Detect which cell encompasses the target text, then output its (X, Y) center coordinate. 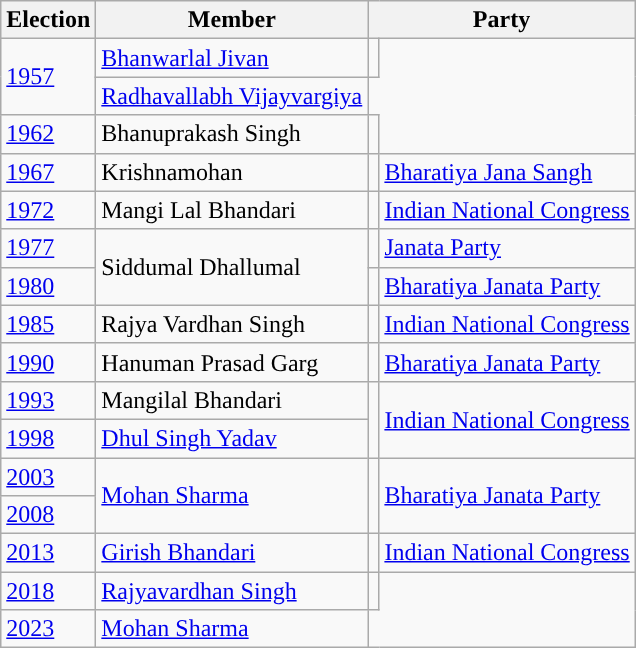
Bhanuprakash Singh (232, 134)
2018 (48, 591)
Bhanwarlal Jivan (232, 58)
Janata Party (507, 248)
1980 (48, 286)
Mangi Lal Bhandari (232, 210)
1990 (48, 362)
1972 (48, 210)
1957 (48, 77)
1962 (48, 134)
Siddumal Dhallumal (232, 267)
Member (232, 20)
2008 (48, 515)
1967 (48, 172)
Radhavallabh Vijayvargiya (232, 96)
Party (502, 20)
Election (48, 20)
1985 (48, 324)
1977 (48, 248)
Dhul Singh Yadav (232, 438)
Krishnamohan (232, 172)
Rajyavardhan Singh (232, 591)
2013 (48, 553)
Rajya Vardhan Singh (232, 324)
2003 (48, 477)
1998 (48, 438)
Bharatiya Jana Sangh (507, 172)
2023 (48, 629)
Girish Bhandari (232, 553)
1993 (48, 400)
Hanuman Prasad Garg (232, 362)
Mangilal Bhandari (232, 400)
